Return (X, Y) of the center of cell containing provided text 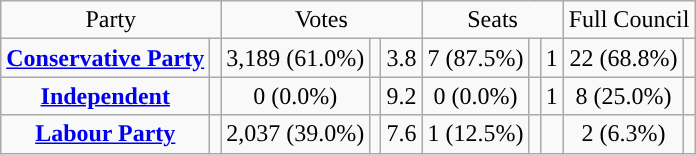
Conservative Party (106, 58)
2,037 (39.0%) (296, 134)
Labour Party (106, 134)
Seats (492, 20)
Votes (322, 20)
7 (87.5%) (476, 58)
Independent (106, 96)
3.8 (402, 58)
22 (68.8%) (624, 58)
3,189 (61.0%) (296, 58)
2 (6.3%) (624, 134)
Party (111, 20)
9.2 (402, 96)
7.6 (402, 134)
1 (12.5%) (476, 134)
8 (25.0%) (624, 96)
Full Council (629, 20)
